Capture the cell that displays the provided text and extract its [x, y] central coordinate. 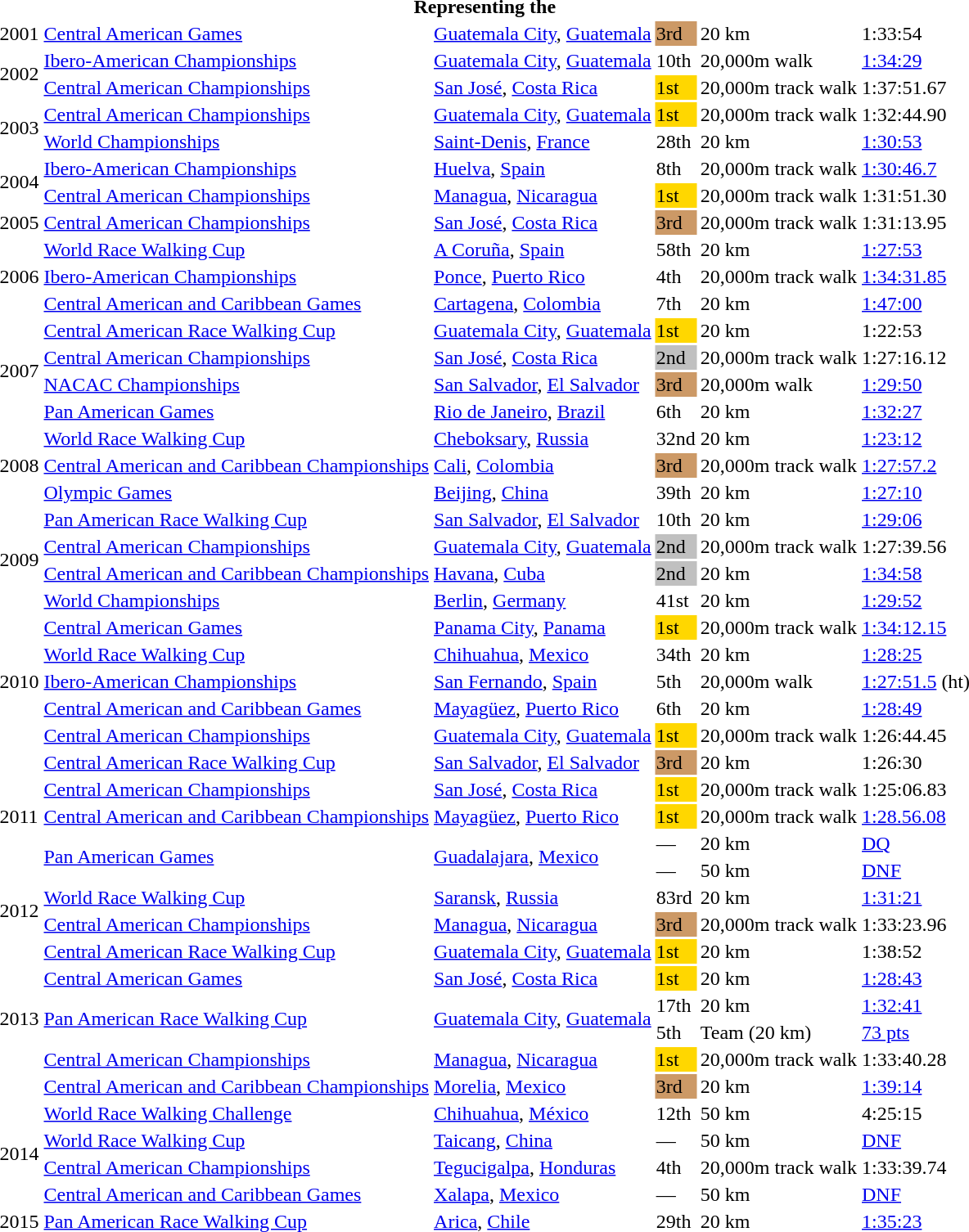
Cali, Colombia [543, 465]
17th [676, 1005]
Saransk, Russia [543, 897]
58th [676, 250]
Morelia, Mexico [543, 1086]
Cheboksary, Russia [543, 438]
NACAC Championships [237, 384]
Guadalajara, Mexico [543, 857]
Rio de Janeiro, Brazil [543, 411]
Saint-Denis, France [543, 142]
A Coruña, Spain [543, 250]
Huelva, Spain [543, 169]
Ponce, Puerto Rico [543, 277]
Olympic Games [237, 492]
San Fernando, Spain [543, 681]
41st [676, 600]
34th [676, 654]
83rd [676, 897]
12th [676, 1113]
8th [676, 169]
Beijing, China [543, 492]
Chihuahua, México [543, 1113]
Cartagena, Colombia [543, 304]
Tegucigalpa, Honduras [543, 1167]
Panama City, Panama [543, 627]
Chihuahua, Mexico [543, 654]
7th [676, 304]
Xalapa, Mexico [543, 1194]
Havana, Cuba [543, 573]
32nd [676, 438]
28th [676, 142]
Team (20 km) [778, 1032]
39th [676, 492]
World Race Walking Challenge [237, 1113]
Berlin, Germany [543, 600]
Taicang, China [543, 1140]
